Pinpoint the cell where the given text exists, returning its [x, y] midpoint coordinate. 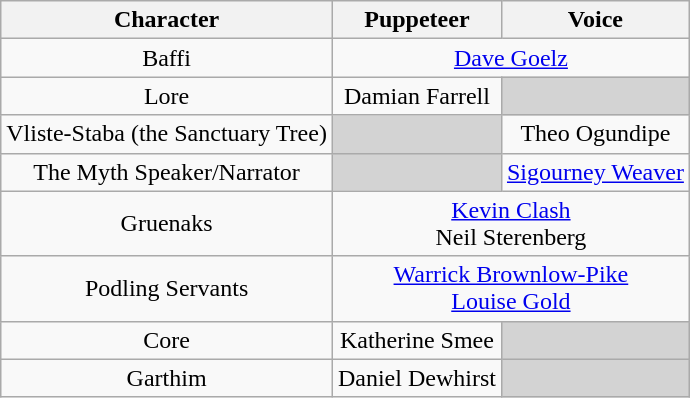
Katherine Smee [416, 340]
The Myth Speaker/Narrator [167, 172]
Vliste-Staba (the Sanctuary Tree) [167, 134]
Damian Farrell [416, 96]
Baffi [167, 58]
Lore [167, 96]
Garthim [167, 378]
Warrick Brownlow-PikeLouise Gold [510, 288]
Podling Servants [167, 288]
Gruenaks [167, 224]
Dave Goelz [510, 58]
Voice [595, 20]
Daniel Dewhirst [416, 378]
Kevin ClashNeil Sterenberg [510, 224]
Puppeteer [416, 20]
Sigourney Weaver [595, 172]
Core [167, 340]
Theo Ogundipe [595, 134]
Character [167, 20]
